Capture the cell that displays the provided text and extract its (X, Y) central coordinate. 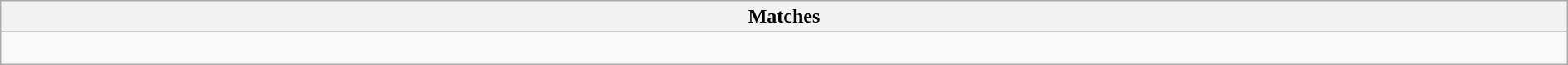
Matches (784, 17)
